Find where the given text appears and provide that cell's center as (X, Y) coordinate. 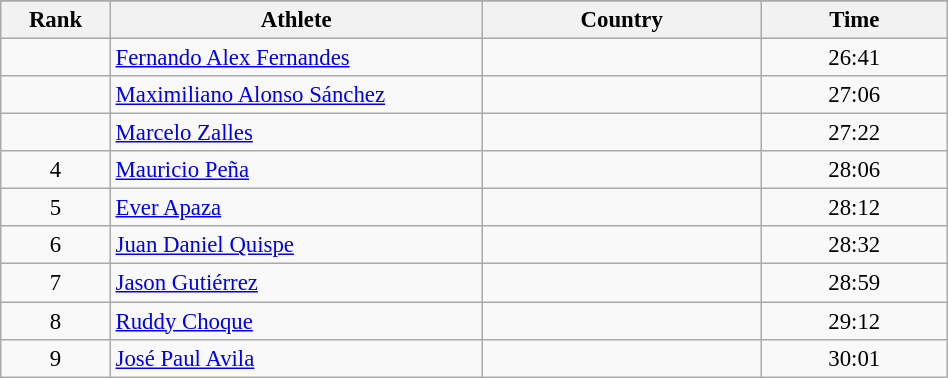
Athlete (296, 20)
José Paul Avila (296, 358)
28:12 (854, 208)
7 (56, 283)
5 (56, 208)
Ruddy Choque (296, 321)
8 (56, 321)
Mauricio Peña (296, 170)
28:59 (854, 283)
Maximiliano Alonso Sánchez (296, 95)
27:22 (854, 133)
4 (56, 170)
30:01 (854, 358)
29:12 (854, 321)
9 (56, 358)
Marcelo Zalles (296, 133)
Time (854, 20)
28:06 (854, 170)
Jason Gutiérrez (296, 283)
6 (56, 245)
Ever Apaza (296, 208)
Rank (56, 20)
28:32 (854, 245)
Fernando Alex Fernandes (296, 58)
26:41 (854, 58)
27:06 (854, 95)
Country (622, 20)
Juan Daniel Quispe (296, 245)
